Output the (X, Y) coordinate of the center of the cell containing the given text.  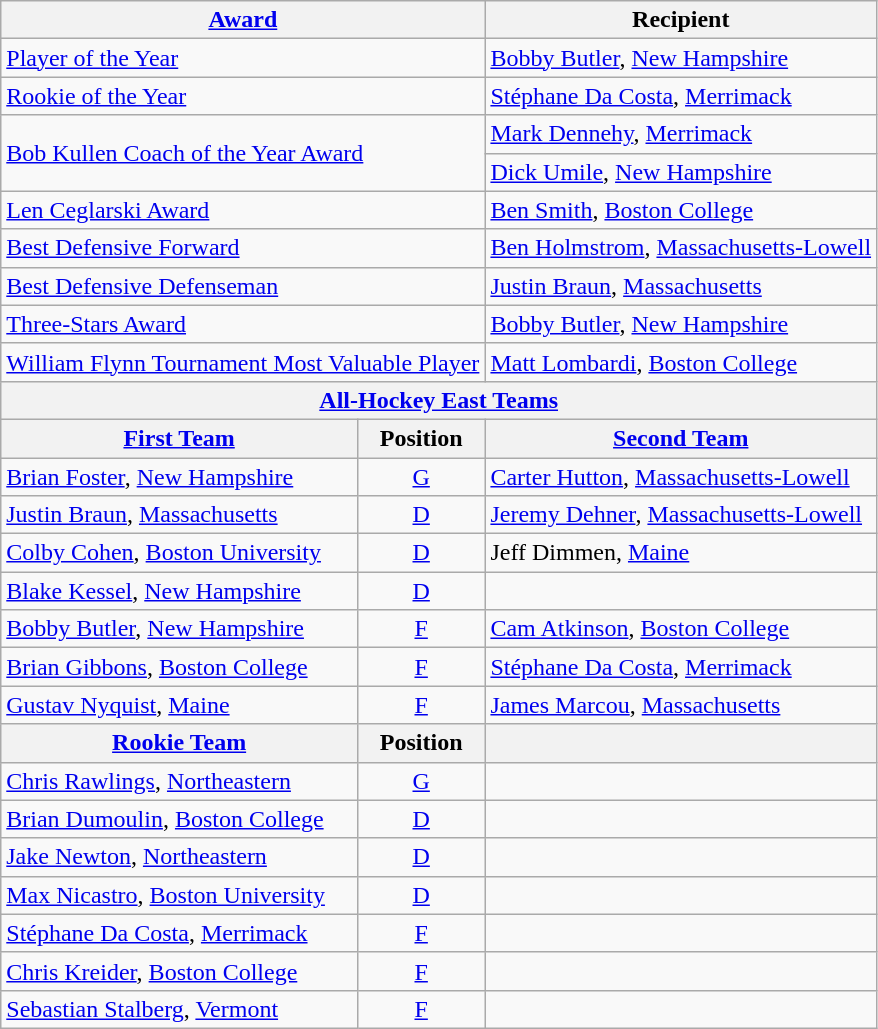
Max Nicastro, Boston University (180, 895)
Chris Kreider, Boston College (180, 971)
Award (243, 20)
Blake Kessel, New Hampshire (180, 591)
Mark Dennehy, Merrimack (681, 134)
Ben Smith, Boston College (681, 210)
Carter Hutton, Massachusetts-Lowell (681, 477)
Brian Dumoulin, Boston College (180, 819)
William Flynn Tournament Most Valuable Player (243, 362)
Cam Atkinson, Boston College (681, 629)
Bob Kullen Coach of the Year Award (243, 153)
All-Hockey East Teams (439, 400)
Dick Umile, New Hampshire (681, 172)
Chris Rawlings, Northeastern (180, 781)
Sebastian Stalberg, Vermont (180, 1009)
Three-Stars Award (243, 324)
James Marcou, Massachusetts (681, 705)
Len Ceglarski Award (243, 210)
Brian Gibbons, Boston College (180, 667)
Best Defensive Defenseman (243, 286)
Ben Holmstrom, Massachusetts-Lowell (681, 248)
Best Defensive Forward (243, 248)
Second Team (681, 438)
Player of the Year (243, 58)
First Team (180, 438)
Gustav Nyquist, Maine (180, 705)
Jake Newton, Northeastern (180, 857)
Recipient (681, 20)
Rookie of the Year (243, 96)
Jeremy Dehner, Massachusetts-Lowell (681, 515)
Rookie Team (180, 743)
Jeff Dimmen, Maine (681, 553)
Colby Cohen, Boston University (180, 553)
Matt Lombardi, Boston College (681, 362)
Brian Foster, New Hampshire (180, 477)
